Pinpoint the cell where the given text exists, returning its (x, y) midpoint coordinate. 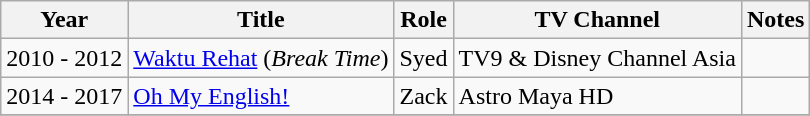
Notes (775, 20)
TV Channel (597, 20)
Zack (424, 96)
Waktu Rehat (Break Time) (261, 58)
Title (261, 20)
Oh My English! (261, 96)
Syed (424, 58)
Year (64, 20)
Astro Maya HD (597, 96)
2010 - 2012 (64, 58)
2014 - 2017 (64, 96)
Role (424, 20)
TV9 & Disney Channel Asia (597, 58)
